From the cell containing the given text, extract its center point as (x, y) coordinate. 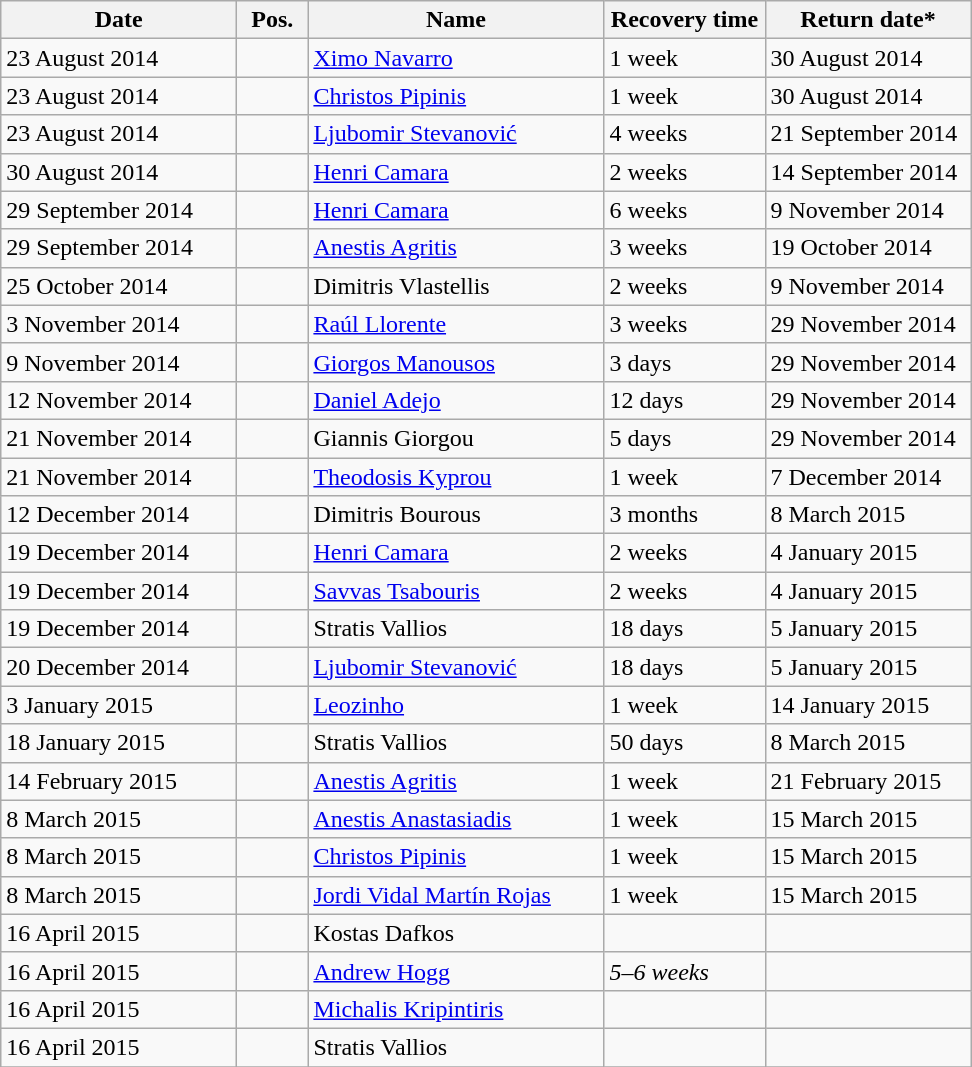
3 November 2014 (119, 324)
12 November 2014 (119, 400)
14 January 2015 (868, 705)
50 days (684, 743)
Michalis Kripintiris (456, 1009)
14 September 2014 (868, 172)
25 October 2014 (119, 286)
Name (456, 20)
Raúl Llorente (456, 324)
3 January 2015 (119, 705)
18 January 2015 (119, 743)
Giannis Giorgou (456, 438)
Leozinho (456, 705)
3 months (684, 515)
Date (119, 20)
20 December 2014 (119, 667)
Dimitris Bourous (456, 515)
7 December 2014 (868, 477)
14 February 2015 (119, 781)
Giorgos Manousos (456, 362)
Recovery time (684, 20)
Return date* (868, 20)
Kostas Dafkos (456, 933)
21 February 2015 (868, 781)
5 days (684, 438)
Pos. (272, 20)
Dimitris Vlastellis (456, 286)
19 October 2014 (868, 248)
Ximo Navarro (456, 58)
Theodosis Kyprou (456, 477)
12 December 2014 (119, 515)
12 days (684, 400)
Jordi Vidal Martín Rojas (456, 895)
Anestis Anastasiadis (456, 819)
21 September 2014 (868, 134)
Andrew Hogg (456, 971)
6 weeks (684, 210)
5–6 weeks (684, 971)
Daniel Adejo (456, 400)
Savvas Tsabouris (456, 591)
3 days (684, 362)
4 weeks (684, 134)
